Detect which cell encompasses the target text, then output its (X, Y) center coordinate. 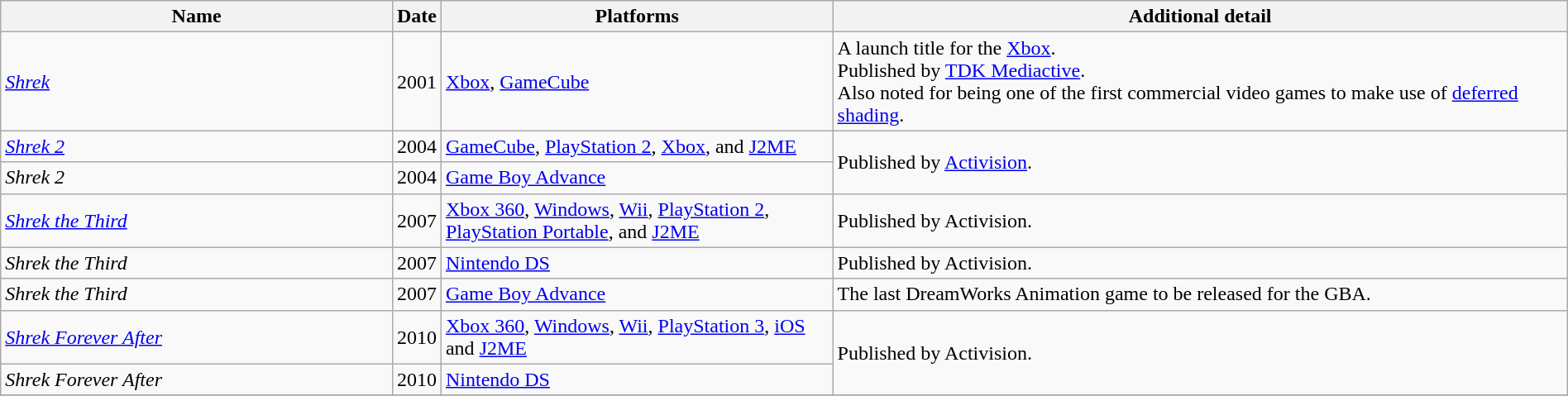
Platforms (637, 17)
2001 (417, 81)
GameCube, PlayStation 2, Xbox, and J2ME (637, 146)
Name (197, 17)
Date (417, 17)
Xbox, GameCube (637, 81)
The last DreamWorks Animation game to be released for the GBA. (1200, 294)
Additional detail (1200, 17)
Xbox 360, Windows, Wii, PlayStation 2, PlayStation Portable, and J2ME (637, 220)
Xbox 360, Windows, Wii, PlayStation 3, iOS and J2ME (637, 337)
Shrek (197, 81)
